Scan for the cell matching the given text and deliver its (X, Y) coordinate at center. 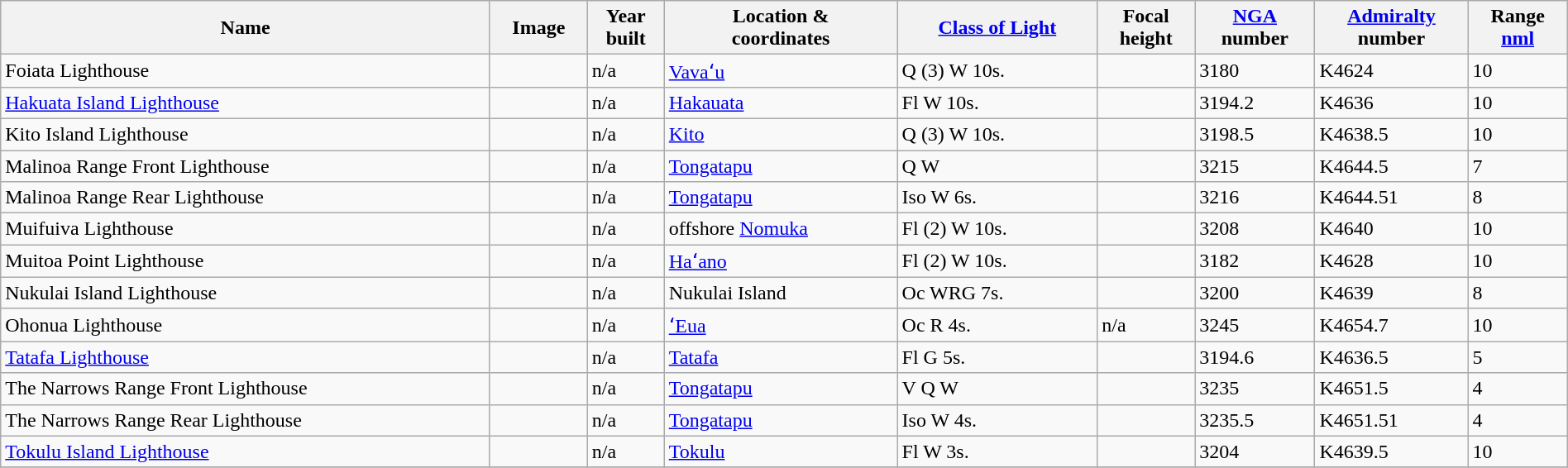
K4639 (1391, 293)
Vavaʻu (781, 71)
The Narrows Range Rear Lighthouse (246, 420)
Rangenml (1518, 28)
Tatafa (781, 357)
Haʻano (781, 261)
Admiraltynumber (1391, 28)
Muitoa Point Lighthouse (246, 261)
K4624 (1391, 71)
Hakuata Island Lighthouse (246, 103)
3182 (1255, 261)
K4644.5 (1391, 166)
The Narrows Range Front Lighthouse (246, 389)
K4628 (1391, 261)
Oc WRG 7s. (997, 293)
V Q W (997, 389)
Nukulai Island (781, 293)
5 (1518, 357)
Fl W 10s. (997, 103)
Malinoa Range Front Lighthouse (246, 166)
K4654.7 (1391, 325)
Q W (997, 166)
Class of Light (997, 28)
Muifuiva Lighthouse (246, 229)
Kito Island Lighthouse (246, 134)
3216 (1255, 198)
Nukulai Island Lighthouse (246, 293)
Hakauata (781, 103)
offshore Nomuka (781, 229)
3200 (1255, 293)
Kito (781, 134)
3235 (1255, 389)
NGAnumber (1255, 28)
3215 (1255, 166)
Name (246, 28)
7 (1518, 166)
Iso W 6s. (997, 198)
Focalheight (1146, 28)
3194.6 (1255, 357)
3194.2 (1255, 103)
ʻEua (781, 325)
3245 (1255, 325)
K4640 (1391, 229)
K4638.5 (1391, 134)
3208 (1255, 229)
Foiata Lighthouse (246, 71)
Ohonua Lighthouse (246, 325)
Image (538, 28)
Yearbuilt (625, 28)
Fl G 5s. (997, 357)
K4639.5 (1391, 451)
Location & coordinates (781, 28)
Oc R 4s. (997, 325)
Tokulu (781, 451)
K4636 (1391, 103)
Tokulu Island Lighthouse (246, 451)
Fl W 3s. (997, 451)
Malinoa Range Rear Lighthouse (246, 198)
K4651.5 (1391, 389)
Tatafa Lighthouse (246, 357)
3235.5 (1255, 420)
K4644.51 (1391, 198)
3180 (1255, 71)
Iso W 4s. (997, 420)
K4651.51 (1391, 420)
K4636.5 (1391, 357)
3198.5 (1255, 134)
3204 (1255, 451)
